From the cell containing the given text, extract its center point as [X, Y] coordinate. 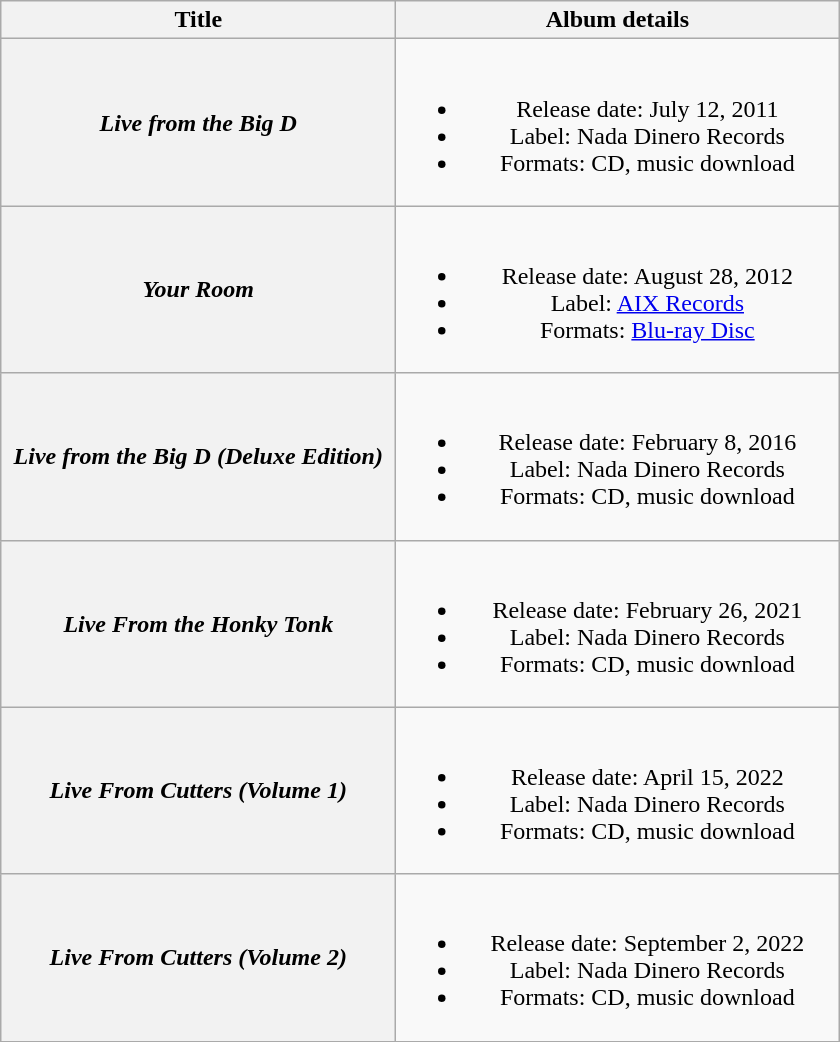
Live From Cutters (Volume 1) [198, 790]
Live from the Big D (Deluxe Edition) [198, 456]
Live From the Honky Tonk [198, 624]
Release date: September 2, 2022Label: Nada Dinero RecordsFormats: CD, music download [618, 958]
Release date: February 8, 2016Label: Nada Dinero RecordsFormats: CD, music download [618, 456]
Album details [618, 20]
Live From Cutters (Volume 2) [198, 958]
Release date: February 26, 2021Label: Nada Dinero RecordsFormats: CD, music download [618, 624]
Your Room [198, 290]
Title [198, 20]
Release date: April 15, 2022Label: Nada Dinero RecordsFormats: CD, music download [618, 790]
Live from the Big D [198, 122]
Release date: August 28, 2012Label: AIX RecordsFormats: Blu-ray Disc [618, 290]
Release date: July 12, 2011Label: Nada Dinero RecordsFormats: CD, music download [618, 122]
